Locate the cell with the specified text and output its (X, Y) center coordinate. 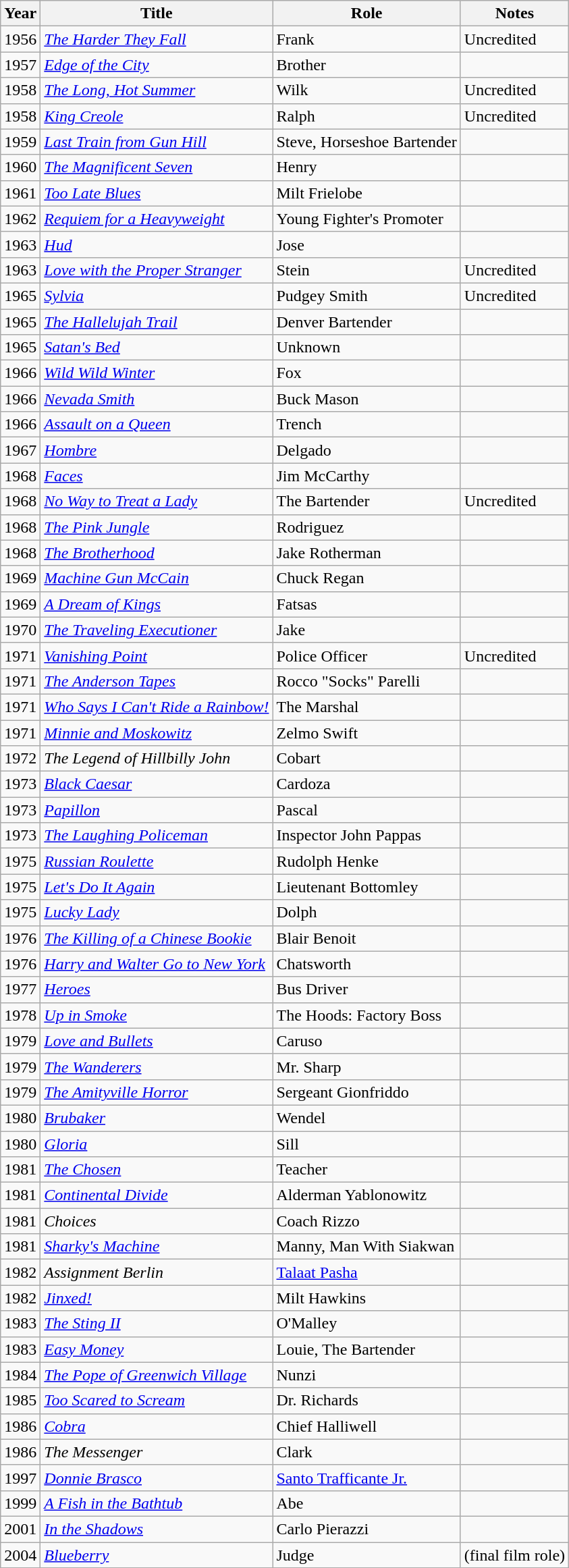
Fox (367, 373)
(final film role) (514, 1555)
Unknown (367, 348)
The Bartender (367, 502)
Caruso (367, 1041)
Clark (367, 1452)
The Chosen (157, 1170)
Sergeant Gionfriddo (367, 1092)
1977 (20, 990)
Let's Do It Again (157, 887)
Delgado (367, 450)
Trench (367, 425)
2001 (20, 1529)
Louie, The Bartender (367, 1349)
The Amityville Horror (157, 1092)
Black Caesar (157, 784)
Blueberry (157, 1555)
Rocco "Socks" Parelli (367, 681)
The Sting II (157, 1324)
1956 (20, 39)
Brother (367, 65)
Zelmo Swift (367, 732)
The Pink Jungle (157, 527)
The Hoods: Factory Boss (367, 1015)
Milt Hawkins (367, 1298)
Nevada Smith (157, 399)
Buck Mason (367, 399)
Chief Halliwell (367, 1426)
Harry and Walter Go to New York (157, 964)
1967 (20, 450)
1985 (20, 1401)
Sharky's Machine (157, 1247)
1961 (20, 193)
Henry (367, 167)
Requiem for a Heavyweight (157, 219)
1978 (20, 1015)
No Way to Treat a Lady (157, 502)
Inspector John Pappas (367, 836)
Russian Roulette (157, 861)
Santo Trafficante Jr. (367, 1478)
Lucky Lady (157, 913)
Sill (367, 1144)
Ralph (367, 116)
Blair Benoit (367, 938)
Frank (367, 39)
Chuck Regan (367, 578)
Cobra (157, 1426)
Who Says I Can't Ride a Rainbow! (157, 707)
Papillon (157, 810)
1972 (20, 759)
Pascal (367, 810)
The Harder They Fall (157, 39)
Hombre (157, 450)
2004 (20, 1555)
Rodriguez (367, 527)
Sylvia (157, 296)
Hud (157, 244)
Continental Divide (157, 1195)
The Hallelujah Trail (157, 322)
Pudgey Smith (367, 296)
A Fish in the Bathtub (157, 1503)
Faces (157, 476)
The Marshal (367, 707)
Vanishing Point (157, 655)
A Dream of Kings (157, 604)
Donnie Brasco (157, 1478)
Too Late Blues (157, 193)
King Creole (157, 116)
Minnie and Moskowitz (157, 732)
Fatsas (367, 604)
Jim McCarthy (367, 476)
Talaat Pasha (367, 1272)
Assignment Berlin (157, 1272)
The Magnificent Seven (157, 167)
Brubaker (157, 1118)
Up in Smoke (157, 1015)
1970 (20, 630)
Young Fighter's Promoter (367, 219)
Chatsworth (367, 964)
1957 (20, 65)
Gloria (157, 1144)
Too Scared to Scream (157, 1401)
The Brotherhood (157, 553)
The Anderson Tapes (157, 681)
1999 (20, 1503)
Jose (367, 244)
Cardoza (367, 784)
Cobart (367, 759)
Dr. Richards (367, 1401)
Teacher (367, 1170)
Abe (367, 1503)
The Wanderers (157, 1066)
The Traveling Executioner (157, 630)
The Legend of Hillbilly John (157, 759)
The Killing of a Chinese Bookie (157, 938)
Rudolph Henke (367, 861)
Lieutenant Bottomley (367, 887)
Steve, Horseshoe Bartender (367, 142)
Mr. Sharp (367, 1066)
Carlo Pierazzi (367, 1529)
The Laughing Policeman (157, 836)
Wendel (367, 1118)
Coach Rizzo (367, 1221)
Role (367, 13)
O'Malley (367, 1324)
Wilk (367, 90)
Satan's Bed (157, 348)
1997 (20, 1478)
1962 (20, 219)
Bus Driver (367, 990)
Milt Frielobe (367, 193)
Love with the Proper Stranger (157, 270)
Notes (514, 13)
Assault on a Queen (157, 425)
Denver Bartender (367, 322)
Nunzi (367, 1375)
Easy Money (157, 1349)
Edge of the City (157, 65)
The Long, Hot Summer (157, 90)
1960 (20, 167)
The Pope of Greenwich Village (157, 1375)
Stein (367, 270)
Police Officer (367, 655)
1984 (20, 1375)
Manny, Man With Siakwan (367, 1247)
Love and Bullets (157, 1041)
Judge (367, 1555)
In the Shadows (157, 1529)
Wild Wild Winter (157, 373)
Alderman Yablonowitz (367, 1195)
1959 (20, 142)
Jake (367, 630)
The Messenger (157, 1452)
Last Train from Gun Hill (157, 142)
Choices (157, 1221)
Heroes (157, 990)
Jake Rotherman (367, 553)
Dolph (367, 913)
Year (20, 13)
Machine Gun McCain (157, 578)
Jinxed! (157, 1298)
Title (157, 13)
